Identify which cell holds the provided text, then report its (X, Y) central coordinate. 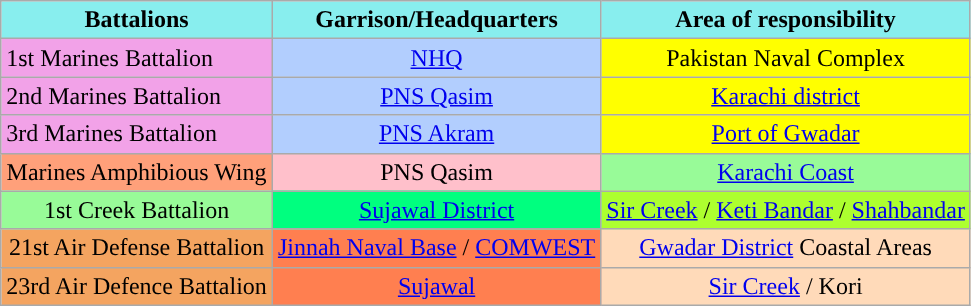
Marines Amphibious Wing (137, 172)
Pakistan Naval Complex (786, 58)
Jinnah Naval Base / COMWEST (436, 248)
Karachi district (786, 96)
1st Creek Battalion (137, 210)
Sujawal District (436, 210)
Port of Gwadar (786, 134)
Area of responsibility (786, 20)
Sir Creek / Kori (786, 286)
Karachi Coast (786, 172)
2nd Marines Battalion (137, 96)
21st Air Defense Battalion (137, 248)
1st Marines Battalion (137, 58)
Sujawal (436, 286)
3rd Marines Battalion (137, 134)
Battalions (137, 20)
Gwadar District Coastal Areas (786, 248)
PNS Akram (436, 134)
NHQ (436, 58)
Sir Creek / Keti Bandar / Shahbandar (786, 210)
Garrison/Headquarters (436, 20)
23rd Air Defence Battalion (137, 286)
